Locate the cell with the specified text and output its [x, y] center coordinate. 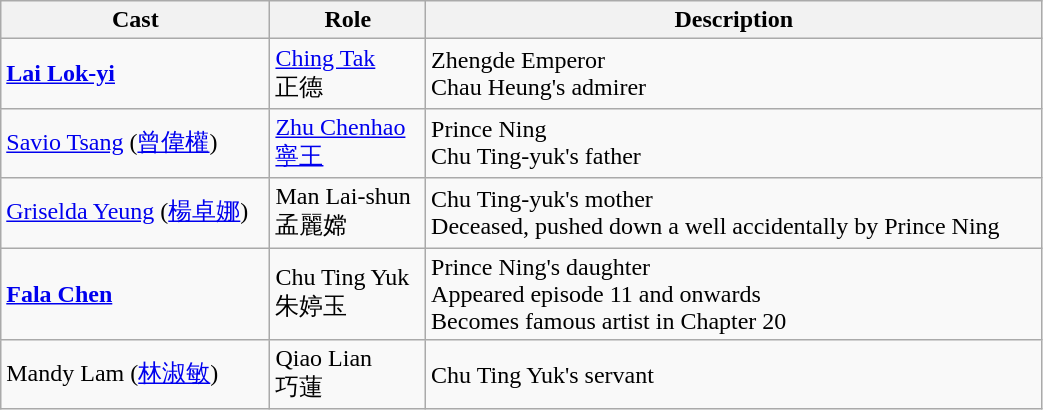
Role [348, 20]
Prince Ning Chu Ting-yuk's father [734, 143]
Ching Tak 正德 [348, 74]
Description [734, 20]
Prince Ning's daughter Appeared episode 11 and onwards Becomes famous artist in Chapter 20 [734, 294]
Mandy Lam (林淑敏) [136, 375]
Chu Ting Yuk's servant [734, 375]
Zhengde Emperor Chau Heung's admirer [734, 74]
Man Lai-shun孟麗嫦 [348, 213]
Chu Ting-yuk's mother Deceased, pushed down a well accidentally by Prince Ning [734, 213]
Savio Tsang (曾偉權) [136, 143]
Griselda Yeung (楊卓娜) [136, 213]
Fala Chen [136, 294]
Lai Lok-yi [136, 74]
Cast [136, 20]
Qiao Lian 巧蓮 [348, 375]
Chu Ting Yuk 朱婷玉 [348, 294]
Zhu Chenhao 寧王 [348, 143]
